Extract the [X, Y] coordinate from the center of the cell holding the provided text.  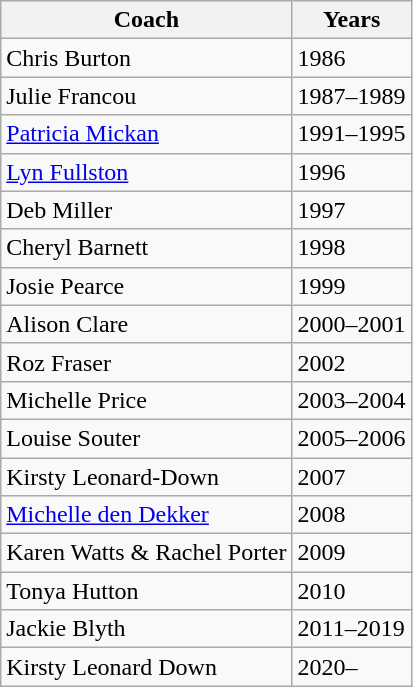
Karen Watts & Rachel Porter [146, 553]
Kirsty Leonard Down [146, 667]
Chris Burton [146, 58]
Jackie Blyth [146, 629]
1987–1989 [352, 96]
2010 [352, 591]
1997 [352, 210]
Coach [146, 20]
2020– [352, 667]
Lyn Fullston [146, 172]
Josie Pearce [146, 286]
Kirsty Leonard-Down [146, 477]
2007 [352, 477]
Years [352, 20]
2005–2006 [352, 438]
1999 [352, 286]
Patricia Mickan [146, 134]
1986 [352, 58]
2002 [352, 362]
Alison Clare [146, 324]
Tonya Hutton [146, 591]
2003–2004 [352, 400]
Michelle den Dekker [146, 515]
Louise Souter [146, 438]
Julie Francou [146, 96]
Roz Fraser [146, 362]
2011–2019 [352, 629]
Cheryl Barnett [146, 248]
Michelle Price [146, 400]
1996 [352, 172]
2008 [352, 515]
Deb Miller [146, 210]
2009 [352, 553]
1991–1995 [352, 134]
2000–2001 [352, 324]
1998 [352, 248]
